For the text-containing cell, return its midpoint in (x, y) coordinate format. 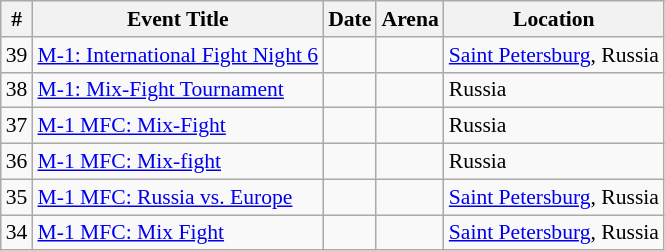
M-1 MFC: Mix-Fight (178, 126)
35 (17, 197)
37 (17, 126)
Location (554, 19)
Date (350, 19)
39 (17, 55)
M-1 MFC: Mix-fight (178, 162)
Arena (410, 19)
38 (17, 90)
36 (17, 162)
M-1 MFC: Russia vs. Europe (178, 197)
# (17, 19)
M-1 MFC: Mix Fight (178, 233)
M-1: Mix-Fight Tournament (178, 90)
34 (17, 233)
Event Title (178, 19)
M-1: International Fight Night 6 (178, 55)
